Identify which cell holds the provided text, then report its (x, y) central coordinate. 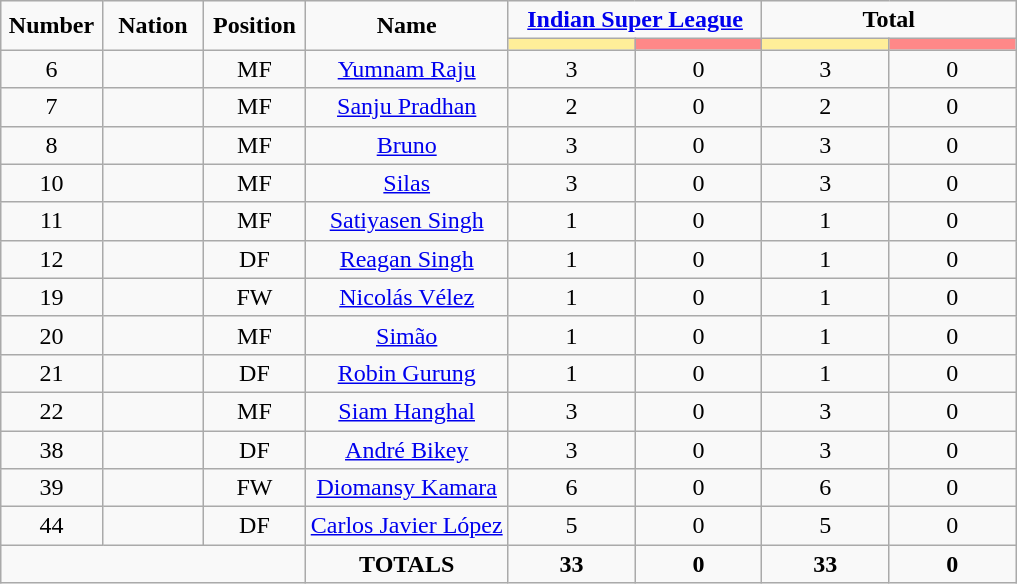
TOTALS (406, 564)
Sanju Pradhan (406, 107)
Diomansy Kamara (406, 488)
Nation (152, 26)
Position (254, 26)
11 (52, 221)
7 (52, 107)
22 (52, 411)
39 (52, 488)
10 (52, 183)
12 (52, 259)
Bruno (406, 145)
Indian Super League (635, 20)
Nicolás Vélez (406, 297)
Siam Hanghal (406, 411)
André Bikey (406, 449)
Robin Gurung (406, 373)
Name (406, 26)
Carlos Javier López (406, 526)
Number (52, 26)
21 (52, 373)
8 (52, 145)
Total (889, 20)
38 (52, 449)
Reagan Singh (406, 259)
20 (52, 335)
44 (52, 526)
Satiyasen Singh (406, 221)
Silas (406, 183)
19 (52, 297)
Yumnam Raju (406, 69)
Simão (406, 335)
